Extract the [x, y] coordinate from the center of the cell holding the provided text.  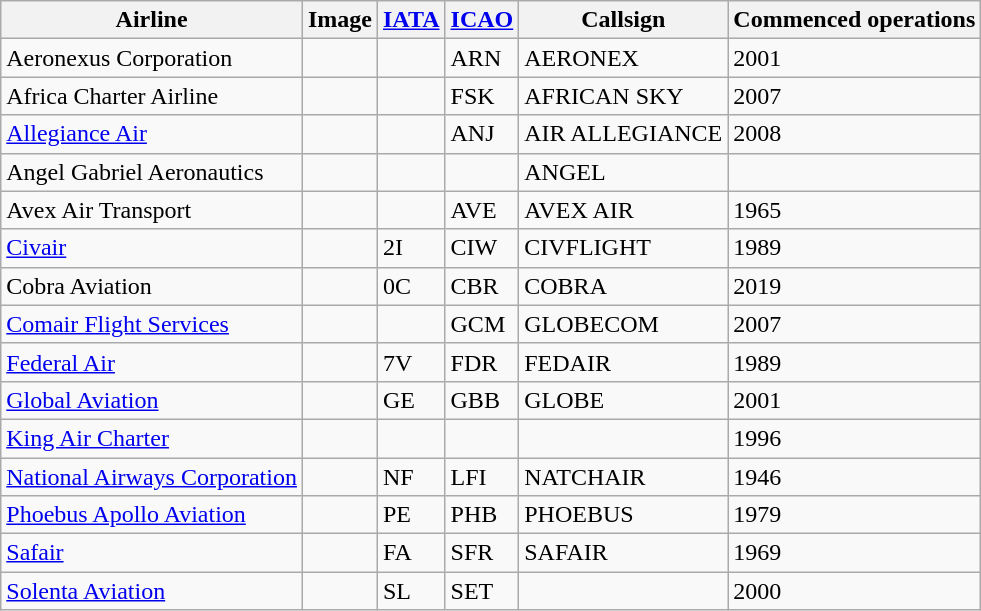
SFR [482, 553]
AFRICAN SKY [624, 96]
AIR ALLEGIANCE [624, 134]
AVEX AIR [624, 210]
1996 [854, 438]
Comair Flight Services [152, 324]
ANGEL [624, 172]
Cobra Aviation [152, 286]
NF [411, 477]
CBR [482, 286]
Commenced operations [854, 20]
Phoebus Apollo Aviation [152, 515]
Safair [152, 553]
Federal Air [152, 362]
AVE [482, 210]
COBRA [624, 286]
Civair [152, 248]
National Airways Corporation [152, 477]
7V [411, 362]
CIW [482, 248]
ICAO [482, 20]
2019 [854, 286]
GLOBE [624, 400]
FEDAIR [624, 362]
SAFAIR [624, 553]
PHOEBUS [624, 515]
Avex Air Transport [152, 210]
2008 [854, 134]
Angel Gabriel Aeronautics [152, 172]
Allegiance Air [152, 134]
1969 [854, 553]
SL [411, 591]
GLOBECOM [624, 324]
FDR [482, 362]
1965 [854, 210]
Solenta Aviation [152, 591]
ANJ [482, 134]
1979 [854, 515]
LFI [482, 477]
Africa Charter Airline [152, 96]
AERONEX [624, 58]
Image [340, 20]
PHB [482, 515]
PE [411, 515]
ARN [482, 58]
FSK [482, 96]
SET [482, 591]
GBB [482, 400]
Callsign [624, 20]
Global Aviation [152, 400]
0C [411, 286]
Aeronexus Corporation [152, 58]
King Air Charter [152, 438]
2I [411, 248]
NATCHAIR [624, 477]
GE [411, 400]
CIVFLIGHT [624, 248]
GCM [482, 324]
1946 [854, 477]
2000 [854, 591]
FA [411, 553]
IATA [411, 20]
Airline [152, 20]
